Identify which cell holds the provided text, then report its [x, y] central coordinate. 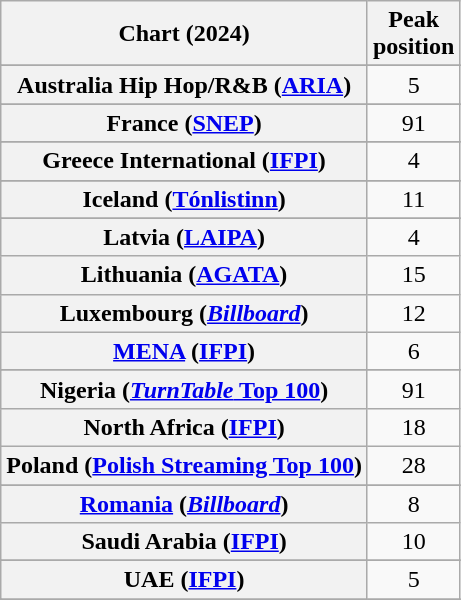
6 [413, 351]
15 [413, 275]
France (SNEP) [184, 123]
Luxembourg (Billboard) [184, 313]
Nigeria (TurnTable Top 100) [184, 389]
Poland (Polish Streaming Top 100) [184, 465]
8 [413, 503]
12 [413, 313]
28 [413, 465]
UAE (IFPI) [184, 580]
Romania (Billboard) [184, 503]
North Africa (IFPI) [184, 427]
Greece International (IFPI) [184, 161]
Chart (2024) [184, 34]
11 [413, 199]
MENA (IFPI) [184, 351]
Latvia (LAIPA) [184, 237]
Lithuania (AGATA) [184, 275]
Saudi Arabia (IFPI) [184, 542]
Australia Hip Hop/R&B (ARIA) [184, 85]
Iceland (Tónlistinn) [184, 199]
10 [413, 542]
18 [413, 427]
Peakposition [413, 34]
